Identify which cell holds the provided text, then report its [X, Y] central coordinate. 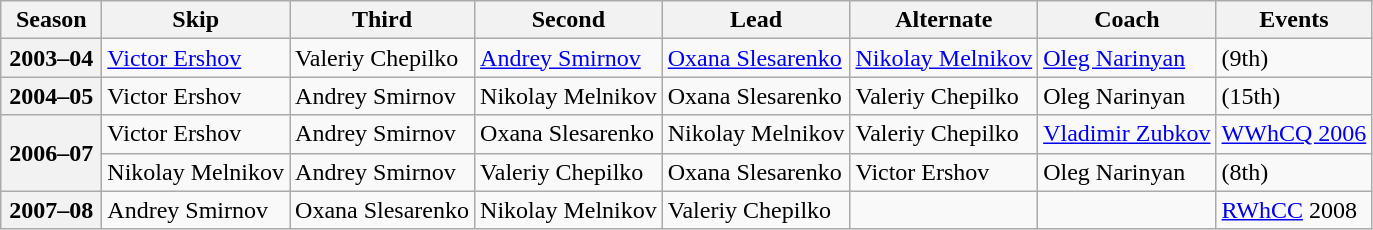
Third [382, 20]
Season [52, 20]
Events [1294, 20]
(8th) [1294, 172]
Lead [756, 20]
2003–04 [52, 58]
2004–05 [52, 96]
2007–08 [52, 210]
(9th) [1294, 58]
Coach [1127, 20]
RWhCC 2008 [1294, 210]
Alternate [944, 20]
(15th) [1294, 96]
Vladimir Zubkov [1127, 134]
WWhCQ 2006 [1294, 134]
Skip [196, 20]
2006–07 [52, 153]
Second [569, 20]
